Determine the (x, y) coordinate at the center of the cell enclosing the given text.  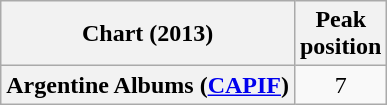
7 (340, 85)
Chart (2013) (148, 34)
Argentine Albums (CAPIF) (148, 85)
Peakposition (340, 34)
